Output the [X, Y] coordinate of the center of the cell containing the given text.  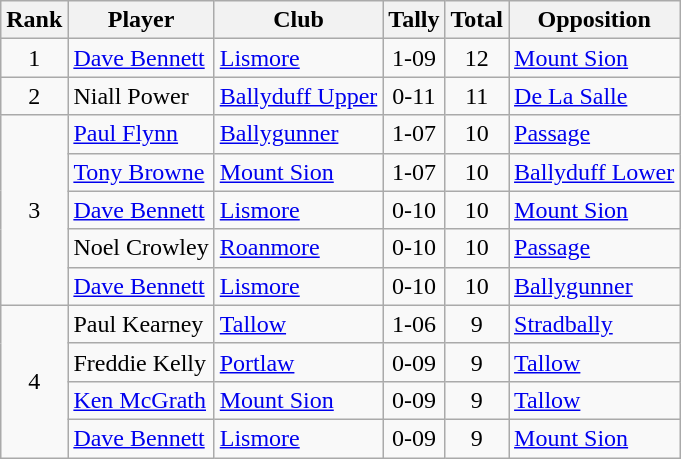
0-11 [414, 96]
12 [477, 58]
1-09 [414, 58]
Stradbally [594, 324]
Tally [414, 20]
Opposition [594, 20]
4 [34, 381]
Paul Kearney [141, 324]
1 [34, 58]
Freddie Kelly [141, 362]
Ken McGrath [141, 400]
Rank [34, 20]
Paul Flynn [141, 134]
Tony Browne [141, 172]
Noel Crowley [141, 248]
3 [34, 210]
2 [34, 96]
Player [141, 20]
Portlaw [298, 362]
Niall Power [141, 96]
De La Salle [594, 96]
Ballyduff Lower [594, 172]
Roanmore [298, 248]
Total [477, 20]
Ballyduff Upper [298, 96]
1-06 [414, 324]
Club [298, 20]
11 [477, 96]
